Pinpoint the cell where the given text exists, returning its (x, y) midpoint coordinate. 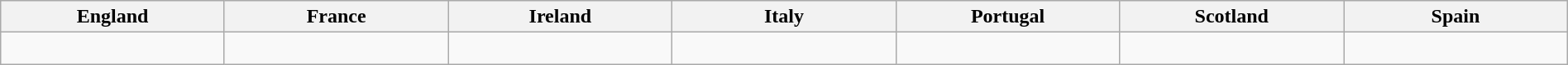
Spain (1456, 17)
Scotland (1232, 17)
France (336, 17)
Portugal (1007, 17)
England (112, 17)
Ireland (561, 17)
Italy (784, 17)
